Scan for the cell matching the given text and deliver its (X, Y) coordinate at center. 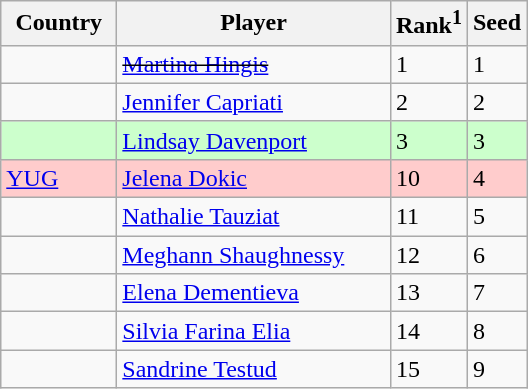
Rank1 (428, 24)
11 (428, 217)
Lindsay Davenport (254, 140)
YUG (59, 178)
9 (496, 369)
Nathalie Tauziat (254, 217)
Country (59, 24)
15 (428, 369)
8 (496, 331)
Jelena Dokic (254, 178)
6 (496, 255)
13 (428, 293)
Silvia Farina Elia (254, 331)
12 (428, 255)
Martina Hingis (254, 64)
14 (428, 331)
5 (496, 217)
Player (254, 24)
Jennifer Capriati (254, 102)
Sandrine Testud (254, 369)
Seed (496, 24)
7 (496, 293)
Elena Dementieva (254, 293)
Meghann Shaughnessy (254, 255)
10 (428, 178)
4 (496, 178)
